Determine the [X, Y] coordinate at the center of the cell enclosing the given text.  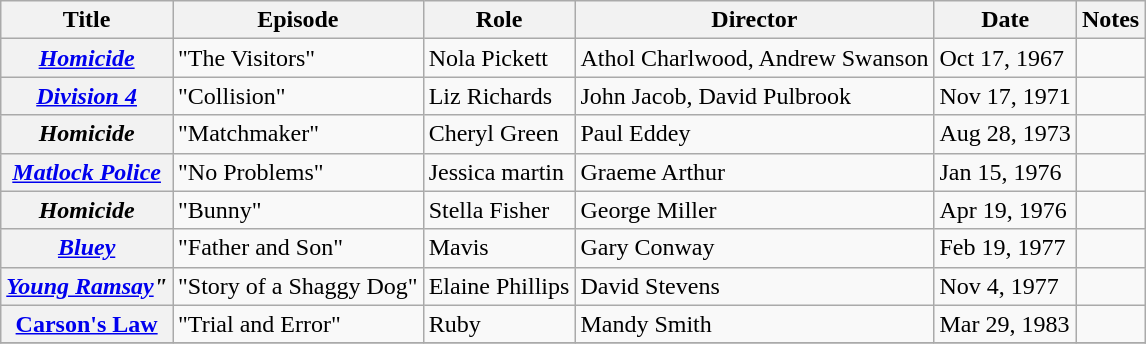
Young Ramsay" [87, 286]
Jessica martin [499, 172]
Gary Conway [754, 248]
"Collision" [298, 96]
Liz Richards [499, 96]
"Trial and Error" [298, 324]
John Jacob, David Pulbrook [754, 96]
Jan 15, 1976 [1005, 172]
Mar 29, 1983 [1005, 324]
"Story of a Shaggy Dog" [298, 286]
Matlock Police [87, 172]
Graeme Arthur [754, 172]
Cheryl Green [499, 134]
"Father and Son" [298, 248]
Director [754, 20]
Oct 17, 1967 [1005, 58]
Nov 4, 1977 [1005, 286]
Date [1005, 20]
Paul Eddey [754, 134]
Division 4 [87, 96]
Carson's Law [87, 324]
Role [499, 20]
Stella Fisher [499, 210]
"No Problems" [298, 172]
Bluey [87, 248]
Mandy Smith [754, 324]
Notes [1110, 20]
Ruby [499, 324]
Apr 19, 1976 [1005, 210]
"Bunny" [298, 210]
Feb 19, 1977 [1005, 248]
Elaine Phillips [499, 286]
Nov 17, 1971 [1005, 96]
Aug 28, 1973 [1005, 134]
Mavis [499, 248]
"Matchmaker" [298, 134]
Athol Charlwood, Andrew Swanson [754, 58]
Episode [298, 20]
Nola Pickett [499, 58]
Title [87, 20]
"The Visitors" [298, 58]
George Miller [754, 210]
David Stevens [754, 286]
